Scan for the cell matching the given text and deliver its (X, Y) coordinate at center. 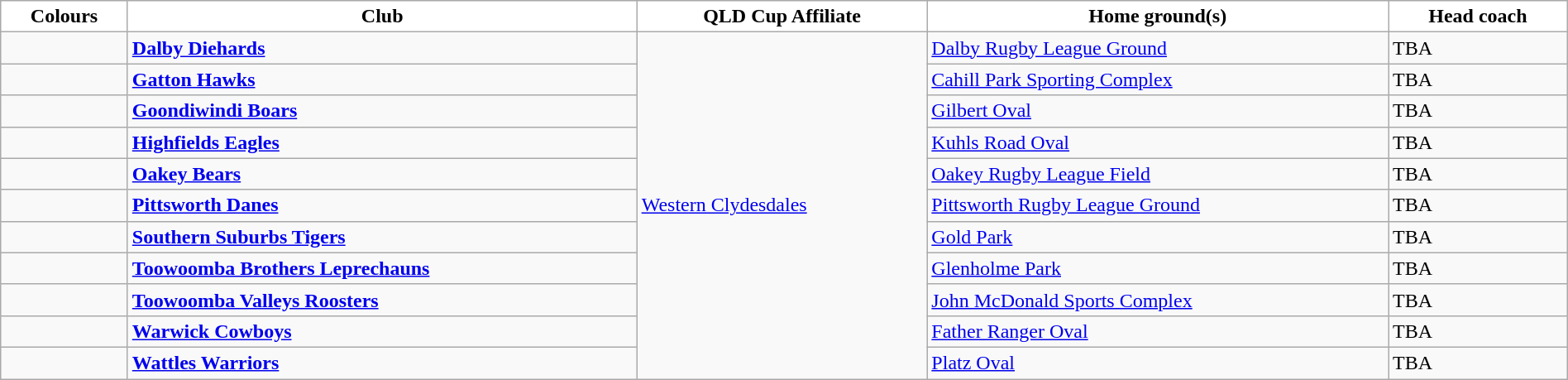
Warwick Cowboys (382, 331)
Father Ranger Oval (1158, 331)
Club (382, 17)
Pittsworth Danes (382, 205)
Oakey Bears (382, 174)
John McDonald Sports Complex (1158, 300)
Dalby Diehards (382, 48)
Gilbert Oval (1158, 111)
Southern Suburbs Tigers (382, 237)
Kuhls Road Oval (1158, 142)
Platz Oval (1158, 363)
Glenholme Park (1158, 268)
Colours (65, 17)
Wattles Warriors (382, 363)
Dalby Rugby League Ground (1158, 48)
Toowoomba Brothers Leprechauns (382, 268)
Head coach (1479, 17)
Western Clydesdales (782, 205)
QLD Cup Affiliate (782, 17)
Gatton Hawks (382, 79)
Toowoomba Valleys Roosters (382, 300)
Pittsworth Rugby League Ground (1158, 205)
Gold Park (1158, 237)
Goondiwindi Boars (382, 111)
Cahill Park Sporting Complex (1158, 79)
Highfields Eagles (382, 142)
Oakey Rugby League Field (1158, 174)
Home ground(s) (1158, 17)
